Detect which cell encompasses the target text, then output its (x, y) center coordinate. 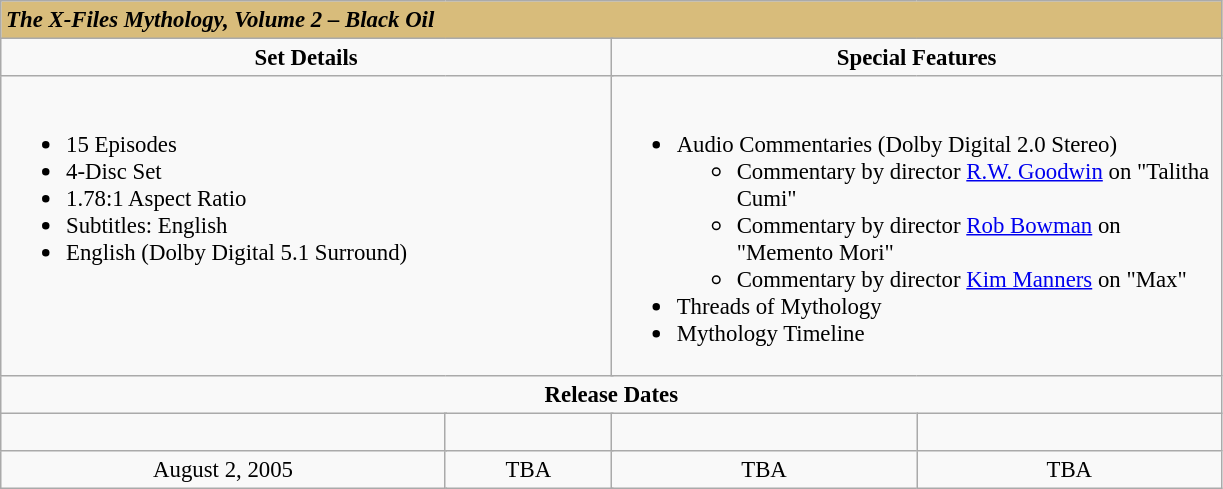
Set Details (306, 58)
15 Episodes4-Disc Set1.78:1 Aspect RatioSubtitles: EnglishEnglish (Dolby Digital 5.1 Surround) (306, 226)
August 2, 2005 (224, 469)
The X-Files Mythology, Volume 2 – Black Oil (612, 20)
Special Features (916, 58)
Release Dates (612, 394)
